Identify which cell holds the provided text, then report its (X, Y) central coordinate. 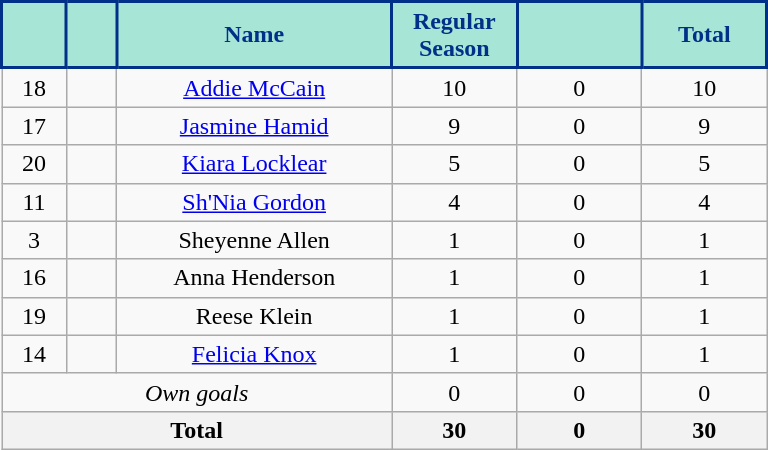
Regular Season (454, 36)
14 (34, 354)
3 (34, 240)
17 (34, 126)
20 (34, 164)
11 (34, 202)
Addie McCain (254, 88)
16 (34, 278)
Jasmine Hamid (254, 126)
19 (34, 316)
Reese Klein (254, 316)
Sh'Nia Gordon (254, 202)
Name (254, 36)
18 (34, 88)
Sheyenne Allen (254, 240)
Felicia Knox (254, 354)
Kiara Locklear (254, 164)
Anna Henderson (254, 278)
Own goals (197, 392)
